Search for the cell housing the specified text and yield its [x, y] center coordinate. 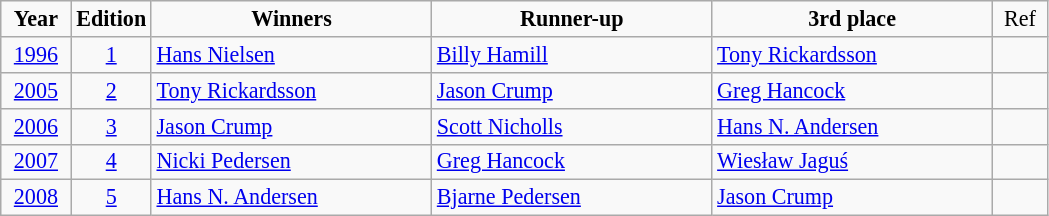
Edition [111, 18]
3rd place [852, 18]
5 [111, 198]
2 [111, 90]
Hans Nielsen [291, 54]
Scott Nicholls [572, 126]
Bjarne Pedersen [572, 198]
Billy Hamill [572, 54]
2008 [36, 198]
Nicki Pedersen [291, 162]
2007 [36, 162]
Wiesław Jaguś [852, 162]
Year [36, 18]
1 [111, 54]
Runner-up [572, 18]
Winners [291, 18]
2005 [36, 90]
2006 [36, 126]
3 [111, 126]
Ref [1020, 18]
1996 [36, 54]
4 [111, 162]
